Output the [x, y] coordinate of the center of the cell containing the given text.  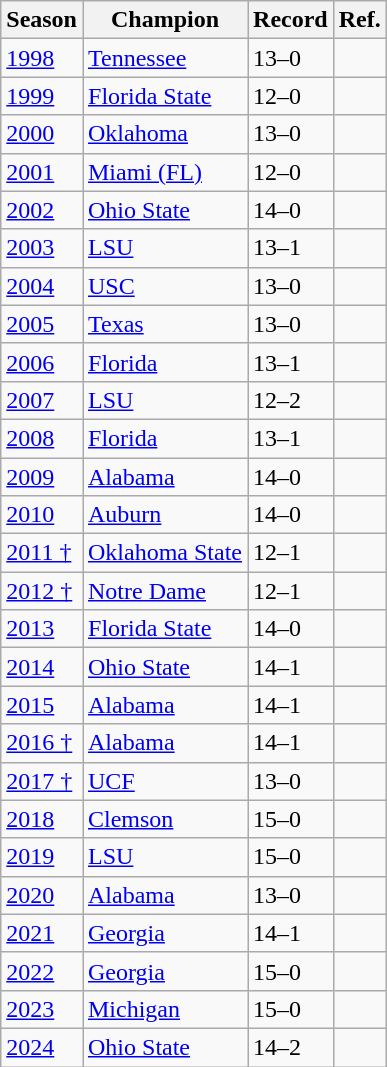
2019 [42, 857]
2011 † [42, 553]
1998 [42, 58]
2012 † [42, 591]
1999 [42, 96]
2024 [42, 1047]
USC [164, 286]
2000 [42, 134]
2018 [42, 819]
2013 [42, 629]
2020 [42, 895]
Season [42, 20]
Clemson [164, 819]
2021 [42, 933]
2016 † [42, 743]
Tennessee [164, 58]
Miami (FL) [164, 172]
2003 [42, 248]
Record [291, 20]
2001 [42, 172]
2009 [42, 477]
2023 [42, 1009]
2008 [42, 438]
Notre Dame [164, 591]
Champion [164, 20]
Texas [164, 324]
12–2 [291, 400]
2015 [42, 705]
14–2 [291, 1047]
2017 † [42, 781]
Oklahoma [164, 134]
2002 [42, 210]
Ref. [360, 20]
Oklahoma State [164, 553]
2007 [42, 400]
2006 [42, 362]
Auburn [164, 515]
Michigan [164, 1009]
UCF [164, 781]
2010 [42, 515]
2022 [42, 971]
2014 [42, 667]
2005 [42, 324]
2004 [42, 286]
